Detect which cell encompasses the target text, then output its (x, y) center coordinate. 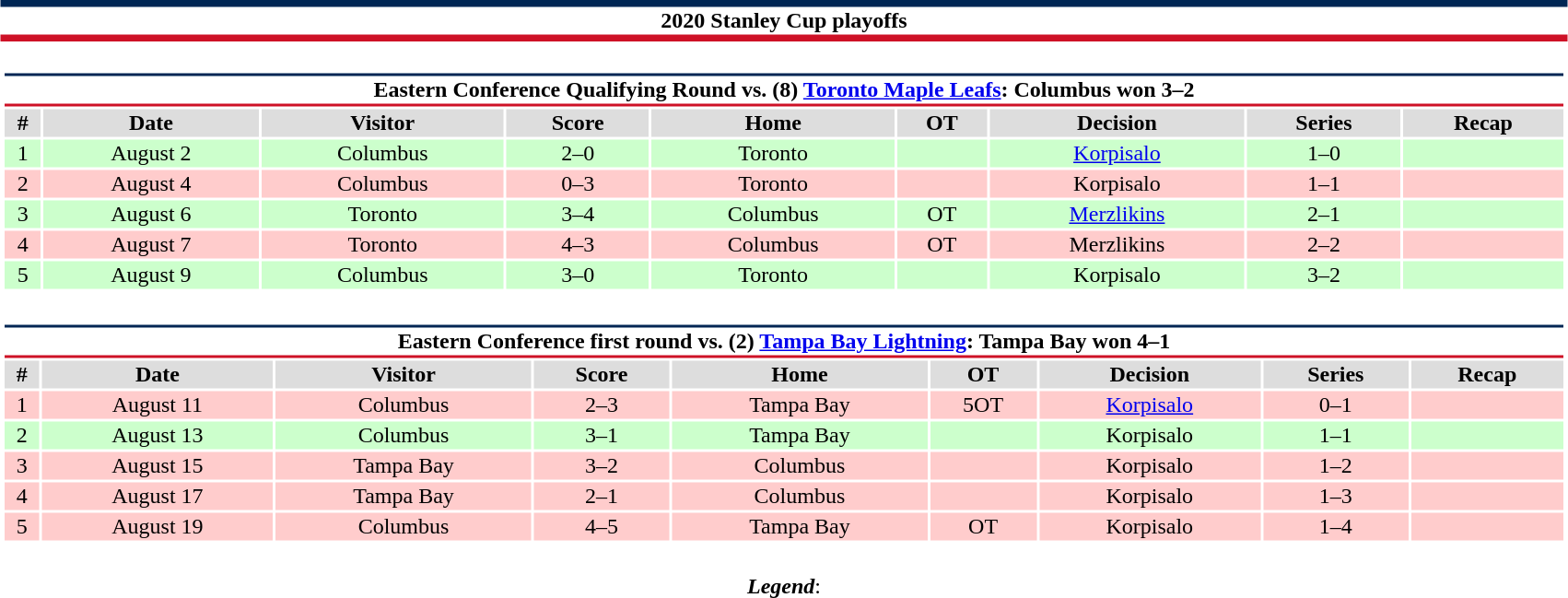
3–1 (601, 436)
August 7 (151, 244)
Eastern Conference first round vs. (2) Tampa Bay Lightning: Tampa Bay won 4–1 (783, 341)
August 11 (158, 405)
2020 Stanley Cup playoffs (784, 20)
5OT (982, 405)
3–0 (579, 276)
August 6 (151, 215)
2–3 (601, 405)
August 19 (158, 526)
4–3 (579, 244)
Eastern Conference Qualifying Round vs. (8) Toronto Maple Leafs: Columbus won 3–2 (783, 90)
August 2 (151, 154)
1–2 (1336, 465)
August 4 (151, 183)
0–1 (1336, 405)
1–0 (1324, 154)
2–0 (579, 154)
August 9 (151, 276)
4–5 (601, 526)
3–4 (579, 215)
August 15 (158, 465)
August 17 (158, 497)
2–2 (1324, 244)
0–3 (579, 183)
1–4 (1336, 526)
August 13 (158, 436)
1–3 (1336, 497)
